Locate the cell with the specified text and output its [X, Y] center coordinate. 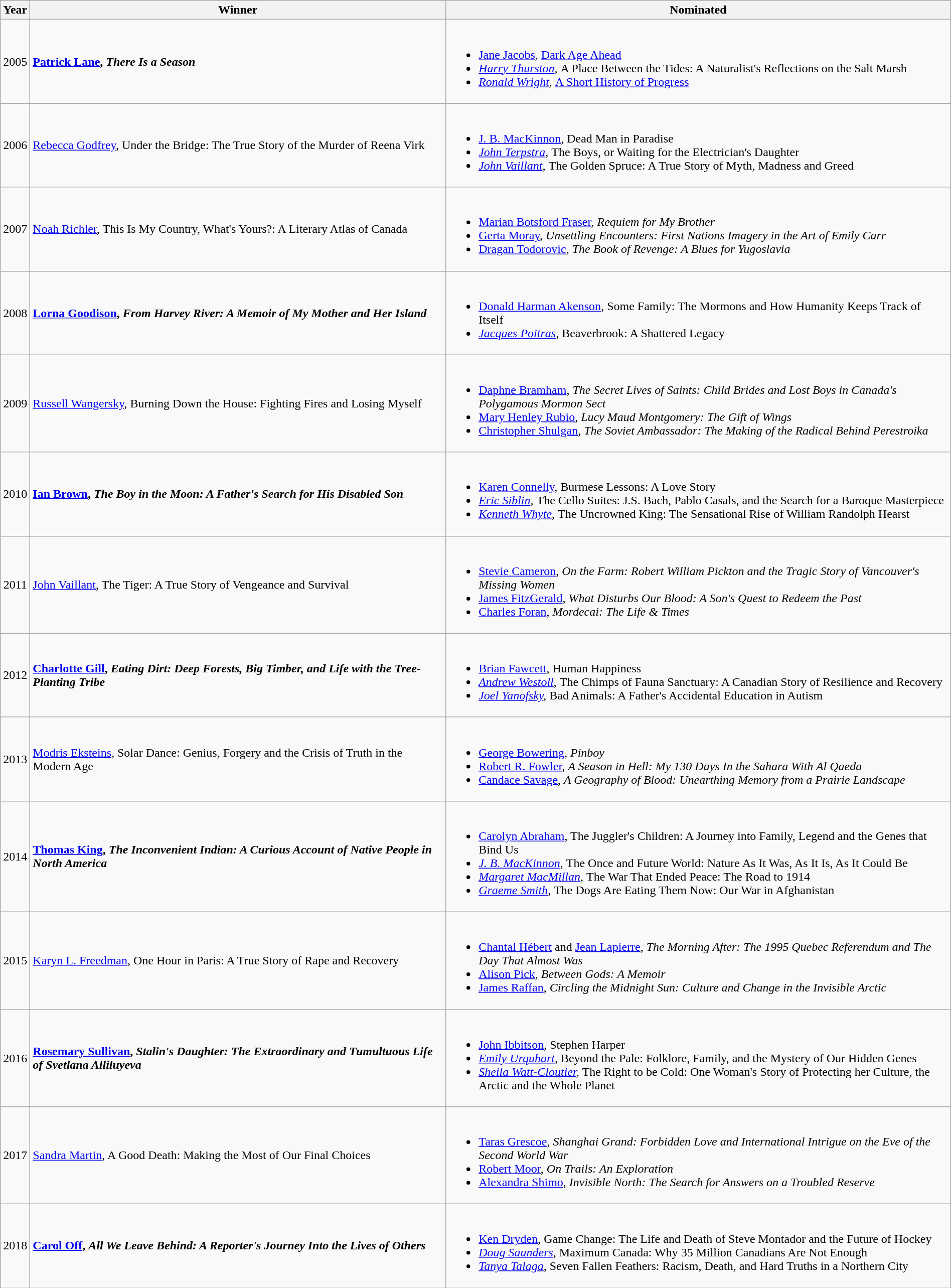
Donald Harman Akenson, Some Family: The Mormons and How Humanity Keeps Track of ItselfJacques Poitras, Beaverbrook: A Shattered Legacy [698, 313]
2008 [15, 313]
Lorna Goodison, From Harvey River: A Memoir of My Mother and Her Island [238, 313]
2013 [15, 759]
Carol Off, All We Leave Behind: A Reporter's Journey Into the Lives of Others [238, 1246]
Sandra Martin, A Good Death: Making the Most of Our Final Choices [238, 1156]
Russell Wangersky, Burning Down the House: Fighting Fires and Losing Myself [238, 403]
2017 [15, 1156]
2014 [15, 856]
Nominated [698, 10]
2012 [15, 675]
Modris Eksteins, Solar Dance: Genius, Forgery and the Crisis of Truth in the Modern Age [238, 759]
2007 [15, 229]
Thomas King, The Inconvenient Indian: A Curious Account of Native People in North America [238, 856]
2006 [15, 146]
Karyn L. Freedman, One Hour in Paris: A True Story of Rape and Recovery [238, 960]
Winner [238, 10]
Patrick Lane, There Is a Season [238, 61]
Rosemary Sullivan, Stalin's Daughter: The Extraordinary and Tumultuous Life of Svetlana Alliluyeva [238, 1058]
2005 [15, 61]
Rebecca Godfrey, Under the Bridge: The True Story of the Murder of Reena Virk [238, 146]
Year [15, 10]
John Vaillant, The Tiger: A True Story of Vengeance and Survival [238, 585]
Ian Brown, The Boy in the Moon: A Father's Search for His Disabled Son [238, 494]
2016 [15, 1058]
2011 [15, 585]
Charlotte Gill, Eating Dirt: Deep Forests, Big Timber, and Life with the Tree-Planting Tribe [238, 675]
2010 [15, 494]
2009 [15, 403]
2015 [15, 960]
2018 [15, 1246]
Noah Richler, This Is My Country, What's Yours?: A Literary Atlas of Canada [238, 229]
